Provide the (x, y) coordinate of the cell's center where the given text is located.  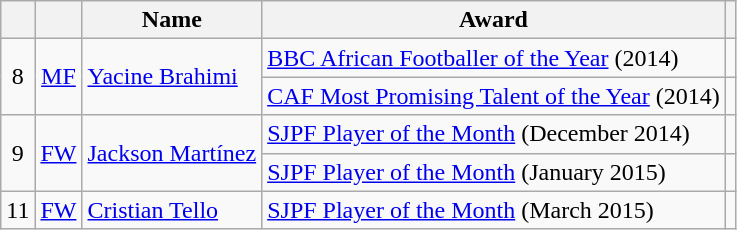
BBC African Footballer of the Year (2014) (494, 58)
11 (18, 210)
SJPF Player of the Month (January 2015) (494, 172)
8 (18, 77)
9 (18, 153)
SJPF Player of the Month (March 2015) (494, 210)
Cristian Tello (172, 210)
Name (172, 20)
CAF Most Promising Talent of the Year (2014) (494, 96)
Jackson Martínez (172, 153)
SJPF Player of the Month (December 2014) (494, 134)
Award (494, 20)
Yacine Brahimi (172, 77)
MF (58, 77)
